Pinpoint the cell where the given text exists, returning its (X, Y) midpoint coordinate. 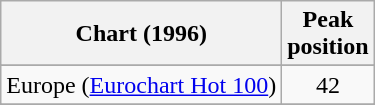
Chart (1996) (142, 34)
Europe (Eurochart Hot 100) (142, 85)
42 (328, 85)
Peakposition (328, 34)
